Find where the given text appears and provide that cell's center as (x, y) coordinate. 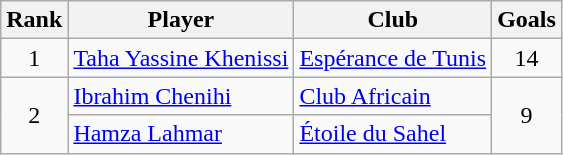
Espérance de Tunis (393, 58)
Étoile du Sahel (393, 134)
Taha Yassine Khenissi (181, 58)
2 (34, 115)
Rank (34, 20)
Goals (527, 20)
Ibrahim Chenihi (181, 96)
14 (527, 58)
Club (393, 20)
Hamza Lahmar (181, 134)
Player (181, 20)
1 (34, 58)
9 (527, 115)
Club Africain (393, 96)
